Extract the [x, y] coordinate from the center of the cell holding the provided text.  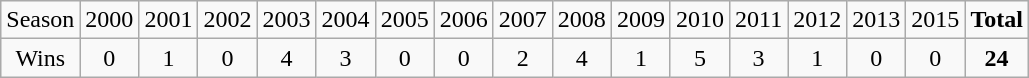
2015 [936, 20]
5 [700, 58]
2013 [876, 20]
2005 [404, 20]
Wins [40, 58]
2008 [582, 20]
2000 [110, 20]
24 [997, 58]
2011 [758, 20]
2009 [640, 20]
2 [522, 58]
Total [997, 20]
2004 [346, 20]
2007 [522, 20]
2012 [818, 20]
2003 [286, 20]
2002 [228, 20]
2001 [168, 20]
2006 [464, 20]
Season [40, 20]
2010 [700, 20]
